Return the [X, Y] coordinate for the center point of the cell that contains the specified text.  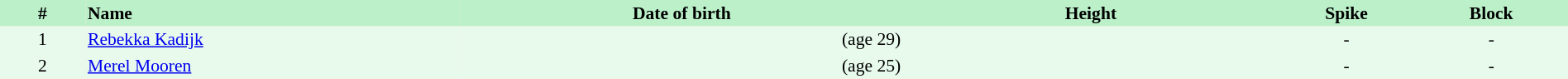
Rebekka Kadijk [273, 40]
# [43, 13]
Spike [1346, 13]
(age 29) [681, 40]
2 [43, 66]
Merel Mooren [273, 66]
Date of birth [681, 13]
Block [1491, 13]
Name [273, 13]
1 [43, 40]
(age 25) [681, 66]
Height [1090, 13]
